Locate the cell with the specified text and output its (x, y) center coordinate. 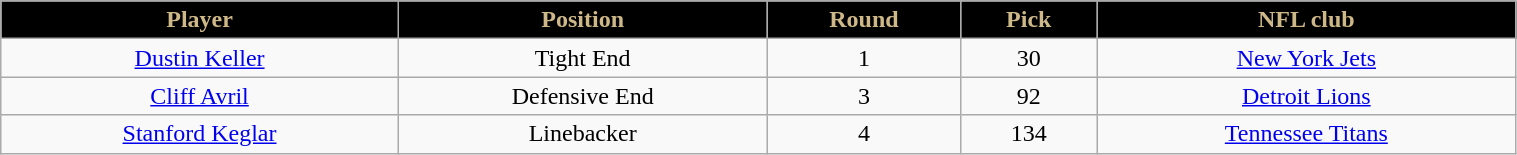
Detroit Lions (1306, 96)
Player (200, 20)
New York Jets (1306, 58)
Tight End (582, 58)
92 (1029, 96)
Dustin Keller (200, 58)
4 (864, 134)
NFL club (1306, 20)
Cliff Avril (200, 96)
134 (1029, 134)
Tennessee Titans (1306, 134)
Round (864, 20)
Stanford Keglar (200, 134)
30 (1029, 58)
Linebacker (582, 134)
Defensive End (582, 96)
Position (582, 20)
3 (864, 96)
1 (864, 58)
Pick (1029, 20)
